Identify which cell holds the provided text, then report its [x, y] central coordinate. 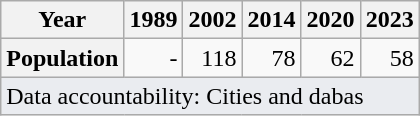
62 [330, 58]
Data accountability: Cities and dabas [210, 96]
2014 [272, 20]
Year [62, 20]
2023 [390, 20]
118 [212, 58]
1989 [154, 20]
- [154, 58]
58 [390, 58]
2020 [330, 20]
2002 [212, 20]
Population [62, 58]
78 [272, 58]
